For the text-containing cell, return its midpoint in [x, y] coordinate format. 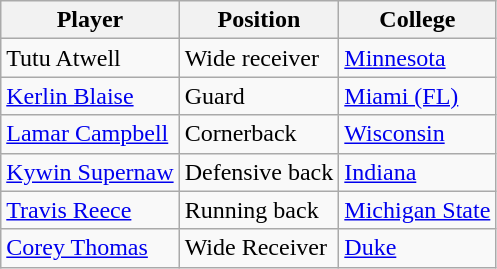
Miami (FL) [418, 96]
Lamar Campbell [90, 134]
Wide Receiver [259, 248]
Running back [259, 210]
Cornerback [259, 134]
Tutu Atwell [90, 58]
Michigan State [418, 210]
Minnesota [418, 58]
Player [90, 20]
Wisconsin [418, 134]
Indiana [418, 172]
Travis Reece [90, 210]
Guard [259, 96]
College [418, 20]
Corey Thomas [90, 248]
Kywin Supernaw [90, 172]
Defensive back [259, 172]
Position [259, 20]
Kerlin Blaise [90, 96]
Duke [418, 248]
Wide receiver [259, 58]
